Locate the cell with the specified text and output its [x, y] center coordinate. 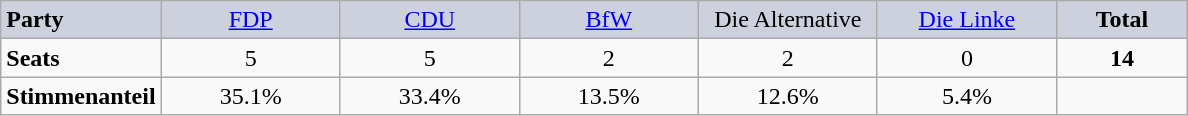
5.4% [966, 96]
FDP [250, 20]
0 [966, 58]
35.1% [250, 96]
14 [1122, 58]
Stimmenanteil [81, 96]
Party [81, 20]
Die Linke [966, 20]
13.5% [608, 96]
BfW [608, 20]
Total [1122, 20]
Seats [81, 58]
CDU [430, 20]
12.6% [788, 96]
Die Alternative [788, 20]
33.4% [430, 96]
